Return [x, y] of the center of cell containing provided text 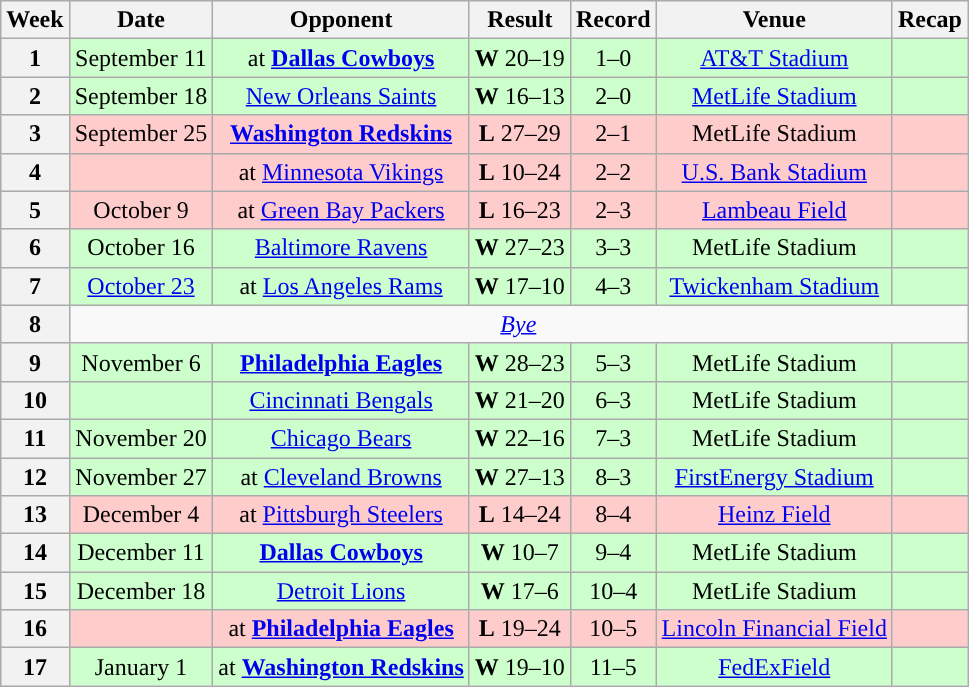
September 25 [141, 134]
Bye [518, 324]
Chicago Bears [341, 438]
Result [520, 20]
6–3 [613, 400]
8 [35, 324]
W 17–6 [520, 591]
at Dallas Cowboys [341, 58]
Opponent [341, 20]
Record [613, 20]
Date [141, 20]
L 16–23 [520, 210]
16 [35, 629]
10–5 [613, 629]
L 14–24 [520, 515]
5–3 [613, 362]
September 18 [141, 96]
AT&T Stadium [774, 58]
8–3 [613, 477]
January 1 [141, 667]
November 27 [141, 477]
L 10–24 [520, 172]
FedExField [774, 667]
6 [35, 248]
U.S. Bank Stadium [774, 172]
Recap [930, 20]
Baltimore Ravens [341, 248]
13 [35, 515]
Philadelphia Eagles [341, 362]
Lincoln Financial Field [774, 629]
2–2 [613, 172]
2–1 [613, 134]
1 [35, 58]
3 [35, 134]
at Cleveland Browns [341, 477]
2 [35, 96]
December 11 [141, 553]
2–3 [613, 210]
2–0 [613, 96]
W 10–7 [520, 553]
L 19–24 [520, 629]
9–4 [613, 553]
September 11 [141, 58]
at Philadelphia Eagles [341, 629]
3–3 [613, 248]
10 [35, 400]
November 6 [141, 362]
at Pittsburgh Steelers [341, 515]
Cincinnati Bengals [341, 400]
W 16–13 [520, 96]
December 4 [141, 515]
1–0 [613, 58]
at Minnesota Vikings [341, 172]
Dallas Cowboys [341, 553]
7 [35, 286]
15 [35, 591]
at Los Angeles Rams [341, 286]
W 28–23 [520, 362]
7–3 [613, 438]
4 [35, 172]
5 [35, 210]
Detroit Lions [341, 591]
November 20 [141, 438]
W 27–23 [520, 248]
October 23 [141, 286]
W 27–13 [520, 477]
October 9 [141, 210]
New Orleans Saints [341, 96]
W 20–19 [520, 58]
Twickenham Stadium [774, 286]
11 [35, 438]
8–4 [613, 515]
at Washington Redskins [341, 667]
4–3 [613, 286]
Washington Redskins [341, 134]
10–4 [613, 591]
12 [35, 477]
at Green Bay Packers [341, 210]
11–5 [613, 667]
W 22–16 [520, 438]
14 [35, 553]
W 17–10 [520, 286]
Venue [774, 20]
W 21–20 [520, 400]
October 16 [141, 248]
FirstEnergy Stadium [774, 477]
December 18 [141, 591]
W 19–10 [520, 667]
Week [35, 20]
Lambeau Field [774, 210]
L 27–29 [520, 134]
17 [35, 667]
9 [35, 362]
Heinz Field [774, 515]
